For the text-containing cell, return its midpoint in [x, y] coordinate format. 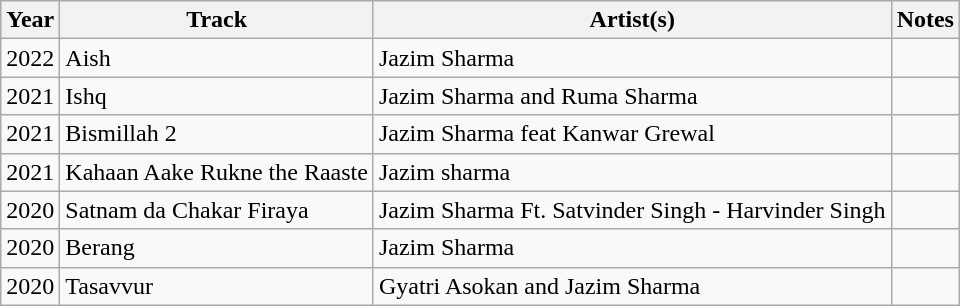
Bismillah 2 [217, 134]
Kahaan Aake Rukne the Raaste [217, 172]
Artist(s) [632, 20]
Track [217, 20]
Gyatri Asokan and Jazim Sharma [632, 286]
Tasavvur [217, 286]
Year [30, 20]
Ishq [217, 96]
Aish [217, 58]
Jazim Sharma and Ruma Sharma [632, 96]
Notes [925, 20]
Jazim Sharma Ft. Satvinder Singh - Harvinder Singh [632, 210]
Jazim Sharma feat Kanwar Grewal [632, 134]
Jazim sharma [632, 172]
2022 [30, 58]
Berang [217, 248]
Satnam da Chakar Firaya [217, 210]
